Pinpoint the cell where the given text exists, returning its [x, y] midpoint coordinate. 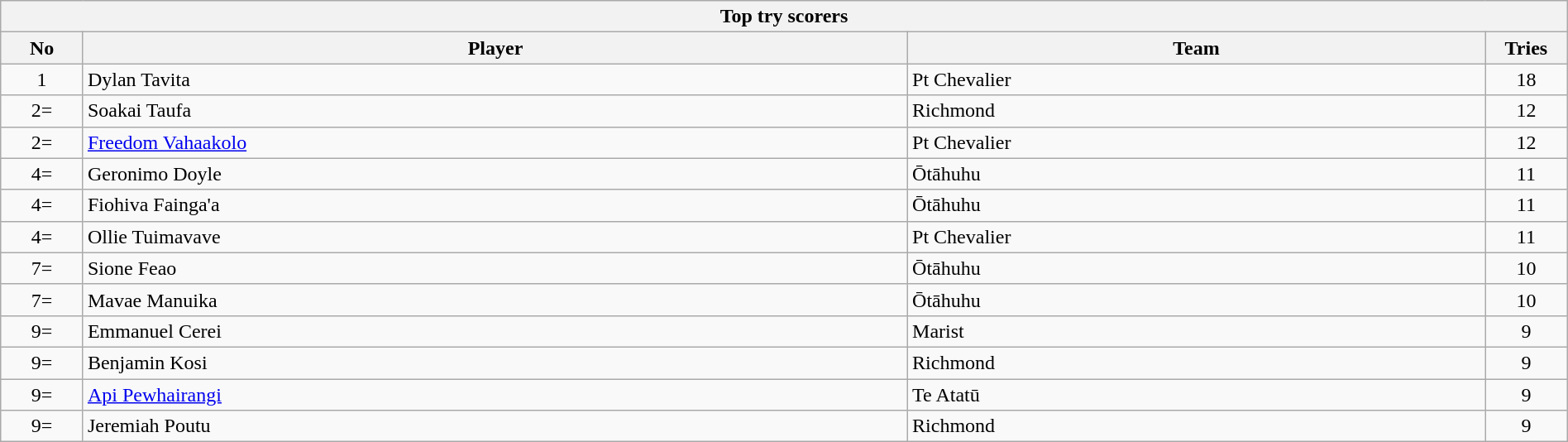
Benjamin Kosi [495, 363]
Emmanuel Cerei [495, 331]
Soakai Taufa [495, 111]
Api Pewhairangi [495, 395]
Geronimo Doyle [495, 174]
Top try scorers [784, 17]
Fiohiva Fainga'a [495, 205]
Dylan Tavita [495, 79]
Player [495, 48]
18 [1527, 79]
Freedom Vahaakolo [495, 142]
Jeremiah Poutu [495, 426]
Ollie Tuimavave [495, 237]
No [42, 48]
Tries [1527, 48]
Team [1197, 48]
Te Atatū [1197, 395]
1 [42, 79]
Mavae Manuika [495, 300]
Sione Feao [495, 268]
Marist [1197, 331]
